Locate the cell with the specified text and output its (X, Y) center coordinate. 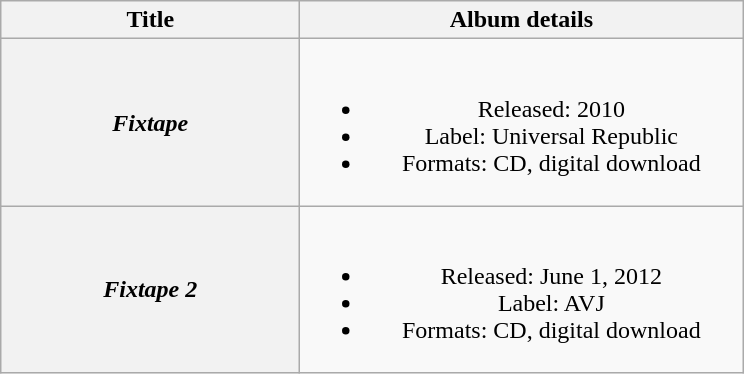
Fixtape (150, 122)
Title (150, 20)
Album details (522, 20)
Fixtape 2 (150, 290)
Released: 2010Label: Universal RepublicFormats: CD, digital download (522, 122)
Released: June 1, 2012Label: AVJFormats: CD, digital download (522, 290)
